Pinpoint the cell where the given text exists, returning its [x, y] midpoint coordinate. 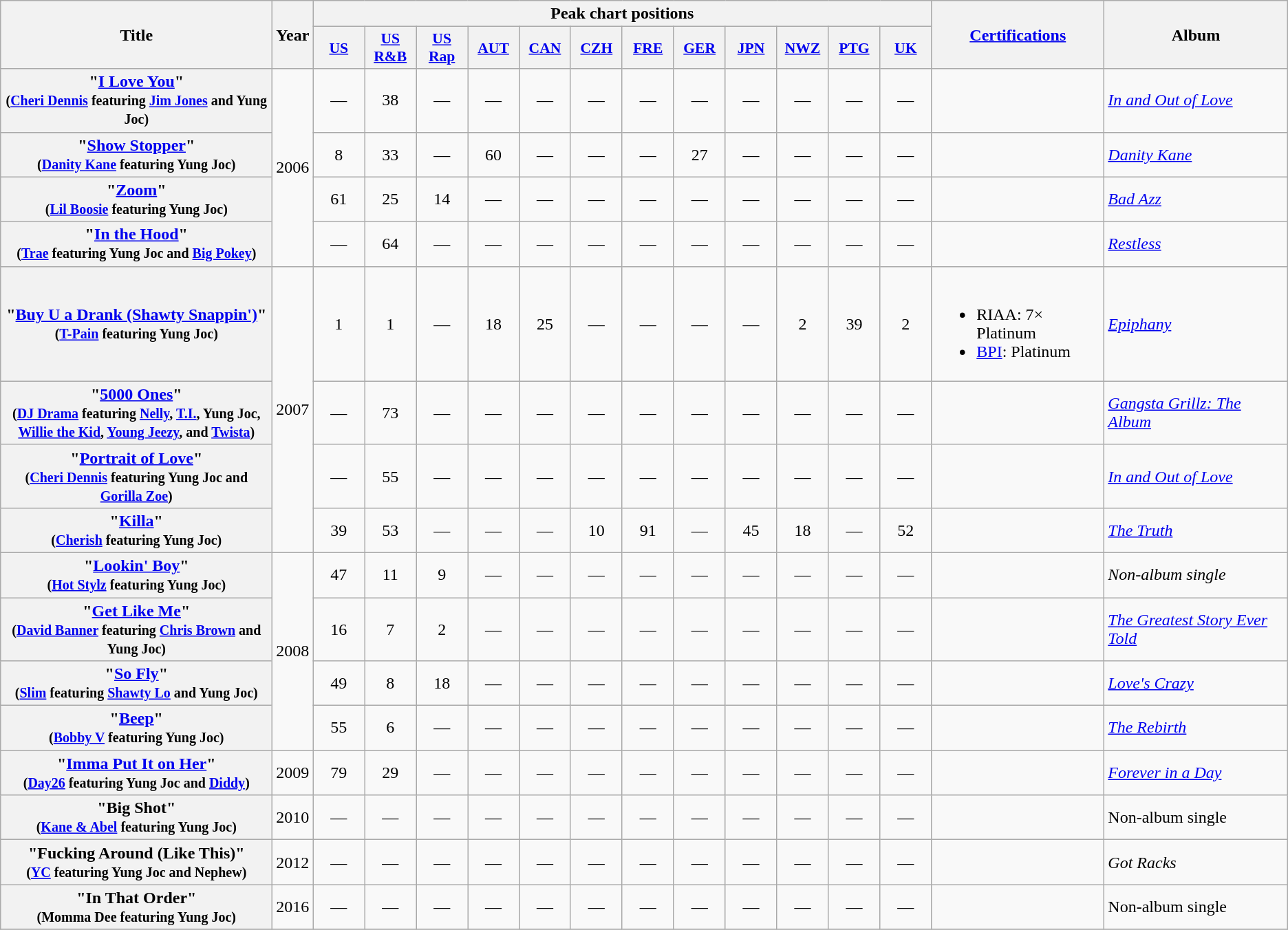
2010 [293, 817]
Danity Kane [1196, 154]
2009 [293, 773]
38 [391, 100]
45 [751, 530]
Got Racks [1196, 863]
CZH [596, 48]
2012 [293, 863]
GER [699, 48]
AUT [494, 48]
11 [391, 575]
2016 [293, 907]
FRE [648, 48]
PTG [855, 48]
Certifications [1018, 34]
Epiphany [1196, 323]
2008 [293, 651]
"Fucking Around (Like This)"(YC featuring Yung Joc and Nephew) [136, 863]
Peak chart positions [622, 14]
2007 [293, 409]
10 [596, 530]
"So Fly"(Slim featuring Shawty Lo and Yung Joc) [136, 684]
Restless [1196, 244]
The Greatest Story Ever Told [1196, 629]
91 [648, 530]
Year [293, 34]
The Truth [1196, 530]
"Big Shot"(Kane & Abel featuring Yung Joc) [136, 817]
RIAA: 7× PlatinumBPI: Platinum [1018, 323]
47 [339, 575]
29 [391, 773]
33 [391, 154]
Bad Azz [1196, 199]
US [339, 48]
2006 [293, 168]
Love's Crazy [1196, 684]
UK [905, 48]
"5000 Ones"(DJ Drama featuring Nelly, T.I., Yung Joc, Willie the Kid, Young Jeezy, and Twista) [136, 413]
64 [391, 244]
CAN [545, 48]
7 [391, 629]
6 [391, 728]
US R&B [391, 48]
"In the Hood"(Trae featuring Yung Joc and Big Pokey) [136, 244]
14 [442, 199]
52 [905, 530]
"Imma Put It on Her"(Day26 featuring Yung Joc and Diddy) [136, 773]
US Rap [442, 48]
60 [494, 154]
Gangsta Grillz: The Album [1196, 413]
The Rebirth [1196, 728]
53 [391, 530]
73 [391, 413]
"I Love You"(Cheri Dennis featuring Jim Jones and Yung Joc) [136, 100]
"Get Like Me"(David Banner featuring Chris Brown and Yung Joc) [136, 629]
"Portrait of Love"(Cheri Dennis featuring Yung Joc and Gorilla Zoe) [136, 476]
27 [699, 154]
"Beep"(Bobby V featuring Yung Joc) [136, 728]
16 [339, 629]
"Buy U a Drank (Shawty Snappin')"(T-Pain featuring Yung Joc) [136, 323]
Forever in a Day [1196, 773]
"Killa"(Cherish featuring Yung Joc) [136, 530]
"In That Order"(Momma Dee featuring Yung Joc) [136, 907]
"Zoom"(Lil Boosie featuring Yung Joc) [136, 199]
79 [339, 773]
NWZ [802, 48]
JPN [751, 48]
9 [442, 575]
Album [1196, 34]
"Lookin' Boy" (Hot Stylz featuring Yung Joc) [136, 575]
49 [339, 684]
"Show Stopper"(Danity Kane featuring Yung Joc) [136, 154]
Title [136, 34]
61 [339, 199]
